Extract the [X, Y] coordinate from the center of the cell holding the provided text.  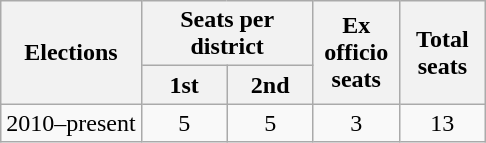
2010–present [71, 123]
Ex officio seats [356, 52]
Elections [71, 52]
1st [184, 85]
13 [442, 123]
3 [356, 123]
2nd [270, 85]
Total seats [442, 52]
Seats per district [227, 34]
